Pinpoint the cell where the given text exists, returning its (x, y) midpoint coordinate. 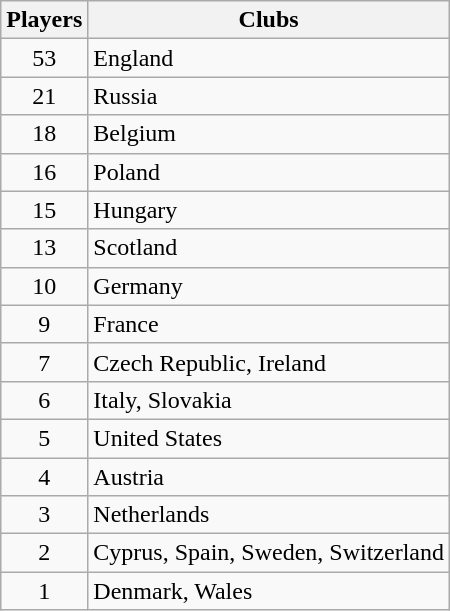
Scotland (269, 248)
Germany (269, 286)
5 (44, 438)
13 (44, 248)
7 (44, 362)
Cyprus, Spain, Sweden, Switzerland (269, 553)
Netherlands (269, 515)
Hungary (269, 210)
1 (44, 591)
Poland (269, 172)
2 (44, 553)
18 (44, 134)
Russia (269, 96)
Clubs (269, 20)
4 (44, 477)
England (269, 58)
Italy, Slovakia (269, 400)
10 (44, 286)
53 (44, 58)
Austria (269, 477)
Denmark, Wales (269, 591)
15 (44, 210)
Czech Republic, Ireland (269, 362)
France (269, 324)
21 (44, 96)
United States (269, 438)
16 (44, 172)
9 (44, 324)
3 (44, 515)
Players (44, 20)
Belgium (269, 134)
6 (44, 400)
